Locate the cell with the specified text and output its [x, y] center coordinate. 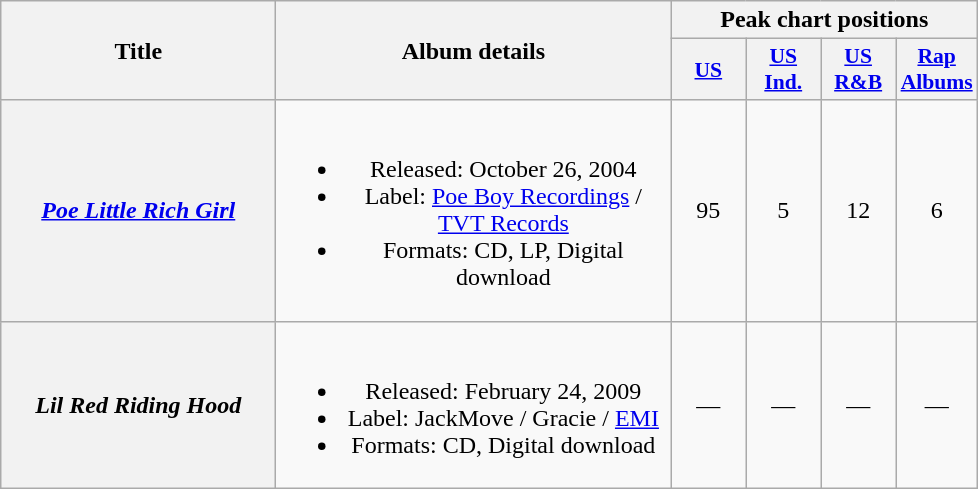
Album details [474, 50]
Released: February 24, 2009Label: JackMove / Gracie / EMIFormats: CD, Digital download [474, 404]
6 [937, 210]
5 [784, 210]
US [708, 70]
Peak chart positions [824, 20]
Poe Little Rich Girl [138, 210]
Released: October 26, 2004Label: Poe Boy Recordings / TVT RecordsFormats: CD, LP, Digital download [474, 210]
Title [138, 50]
USR&B [858, 70]
12 [858, 210]
Lil Red Riding Hood [138, 404]
Rap Albums [937, 70]
95 [708, 210]
USInd. [784, 70]
